Find where the given text appears and provide that cell's center as (X, Y) coordinate. 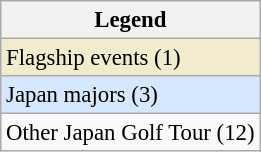
Japan majors (3) (130, 95)
Legend (130, 20)
Other Japan Golf Tour (12) (130, 133)
Flagship events (1) (130, 58)
